Scan for the cell matching the given text and deliver its (x, y) coordinate at center. 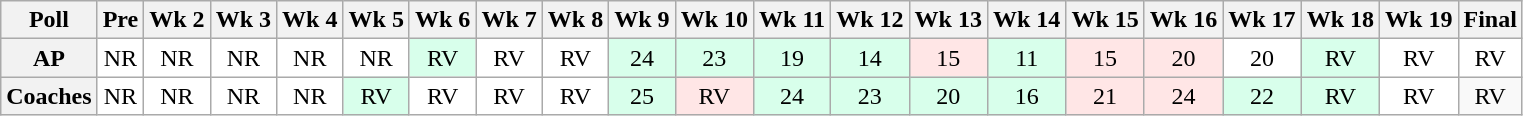
Coaches (49, 96)
Wk 3 (243, 20)
Wk 17 (1262, 20)
25 (642, 96)
Wk 16 (1183, 20)
AP (49, 58)
Pre (120, 20)
Wk 14 (1026, 20)
21 (1105, 96)
Wk 19 (1419, 20)
Final (1490, 20)
16 (1026, 96)
Wk 18 (1340, 20)
11 (1026, 58)
14 (870, 58)
Wk 2 (177, 20)
Wk 10 (714, 20)
Poll (49, 20)
Wk 13 (948, 20)
Wk 15 (1105, 20)
Wk 8 (575, 20)
Wk 7 (509, 20)
Wk 6 (442, 20)
Wk 9 (642, 20)
Wk 11 (792, 20)
Wk 4 (310, 20)
19 (792, 58)
22 (1262, 96)
Wk 5 (376, 20)
Wk 12 (870, 20)
